Provide the (X, Y) coordinate of the cell's center where the given text is located.  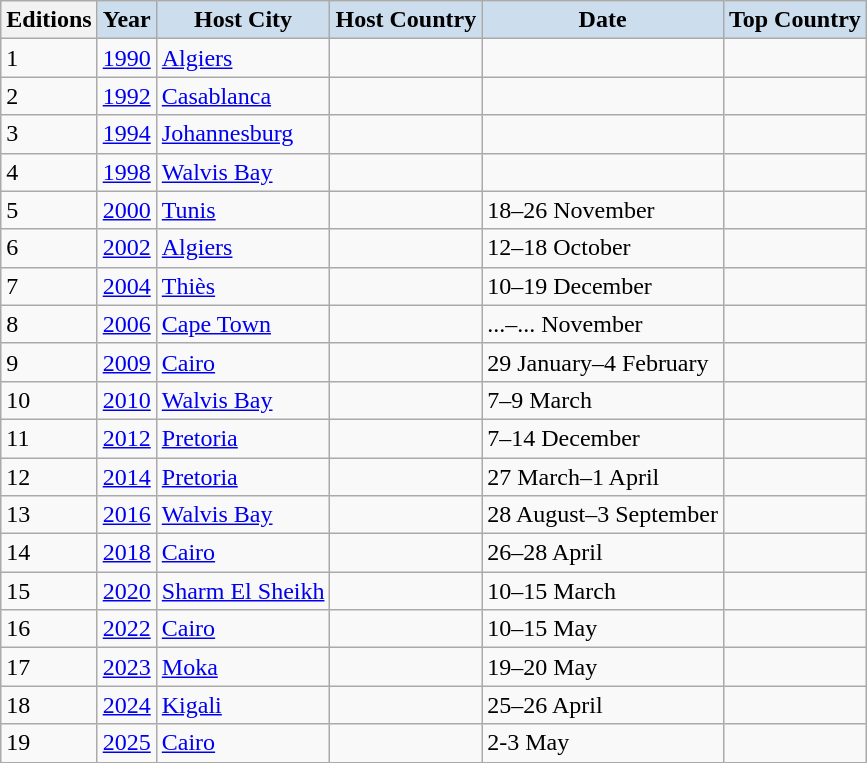
18–26 November (603, 210)
28 August–3 September (603, 515)
2000 (126, 210)
2023 (126, 667)
Top Country (794, 20)
2-3 May (603, 743)
1990 (126, 58)
6 (49, 248)
26–28 April (603, 553)
Sharm El Sheikh (243, 591)
Date (603, 20)
14 (49, 553)
Moka (243, 667)
Thiès (243, 286)
Host Country (406, 20)
4 (49, 172)
17 (49, 667)
5 (49, 210)
Tunis (243, 210)
19–20 May (603, 667)
2012 (126, 438)
2020 (126, 591)
Kigali (243, 705)
1998 (126, 172)
2022 (126, 629)
10–15 May (603, 629)
9 (49, 362)
2014 (126, 477)
1992 (126, 96)
16 (49, 629)
2024 (126, 705)
2004 (126, 286)
2016 (126, 515)
Host City (243, 20)
10–15 March (603, 591)
7–14 December (603, 438)
2010 (126, 400)
7 (49, 286)
29 January–4 February (603, 362)
1994 (126, 134)
2002 (126, 248)
2018 (126, 553)
Casablanca (243, 96)
15 (49, 591)
3 (49, 134)
18 (49, 705)
Editions (49, 20)
10 (49, 400)
12–18 October (603, 248)
27 March–1 April (603, 477)
2009 (126, 362)
19 (49, 743)
2 (49, 96)
...–... November (603, 324)
2025 (126, 743)
Cape Town (243, 324)
7–9 March (603, 400)
10–19 December (603, 286)
Johannesburg (243, 134)
11 (49, 438)
Year (126, 20)
1 (49, 58)
12 (49, 477)
25–26 April (603, 705)
2006 (126, 324)
13 (49, 515)
8 (49, 324)
